Identify which cell holds the provided text, then report its (X, Y) central coordinate. 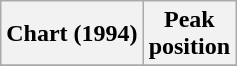
Peakposition (189, 34)
Chart (1994) (72, 34)
